Search for the cell housing the specified text and yield its (X, Y) center coordinate. 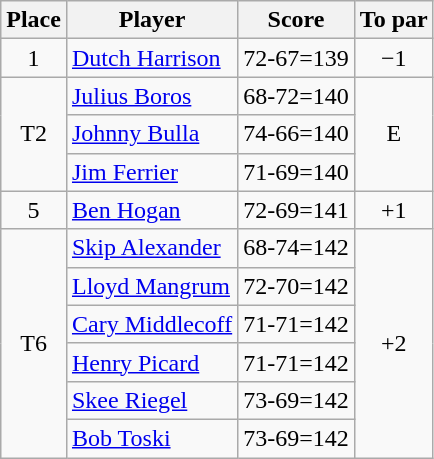
1 (34, 58)
Ben Hogan (152, 210)
68-74=142 (296, 248)
5 (34, 210)
72-69=141 (296, 210)
+1 (394, 210)
−1 (394, 58)
68-72=140 (296, 96)
Dutch Harrison (152, 58)
74-66=140 (296, 134)
Henry Picard (152, 362)
Julius Boros (152, 96)
71-69=140 (296, 172)
Place (34, 20)
Cary Middlecoff (152, 324)
To par (394, 20)
Johnny Bulla (152, 134)
72-67=139 (296, 58)
Bob Toski (152, 438)
Skee Riegel (152, 400)
Lloyd Mangrum (152, 286)
72-70=142 (296, 286)
E (394, 134)
Jim Ferrier (152, 172)
T2 (34, 134)
T6 (34, 343)
Score (296, 20)
Skip Alexander (152, 248)
Player (152, 20)
+2 (394, 343)
